Find where the given text appears and provide that cell's center as [X, Y] coordinate. 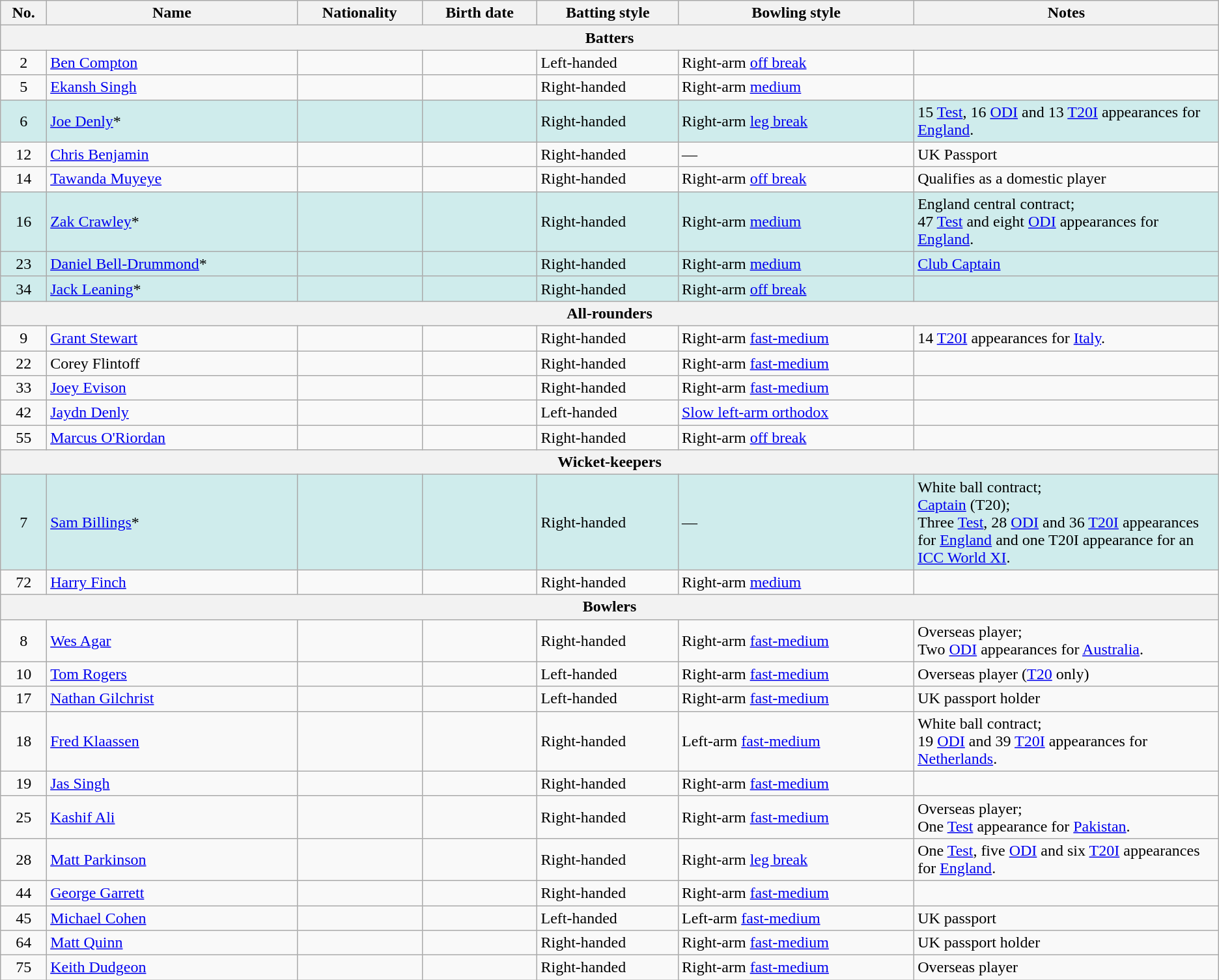
72 [23, 582]
England central contract;47 Test and eight ODI appearances for England. [1067, 221]
75 [23, 968]
Tawanda Muyeye [172, 179]
UK Passport [1067, 154]
No. [23, 13]
Matt Quinn [172, 943]
14 T20I appearances for Italy. [1067, 338]
Michael Cohen [172, 917]
Ben Compton [172, 63]
2 [23, 63]
Qualifies as a domestic player [1067, 179]
15 Test, 16 ODI and 13 T20I appearances for England. [1067, 121]
7 [23, 522]
Batting style [608, 13]
25 [23, 817]
Overseas player [1067, 968]
Zak Crawley* [172, 221]
Jas Singh [172, 783]
44 [23, 893]
34 [23, 288]
Kashif Ali [172, 817]
Jack Leaning* [172, 288]
UK passport [1067, 917]
22 [23, 363]
Club Captain [1067, 264]
18 [23, 741]
White ball contract; 19 ODI and 39 T20I appearances for Netherlands. [1067, 741]
Matt Parkinson [172, 860]
Jaydn Denly [172, 413]
23 [23, 264]
Keith Dudgeon [172, 968]
10 [23, 674]
Name [172, 13]
Sam Billings* [172, 522]
8 [23, 641]
Notes [1067, 13]
White ball contract; Captain (T20); Three Test, 28 ODI and 36 T20I appearances for England and one T20I appearance for an ICC World XI. [1067, 522]
Overseas player (T20 only) [1067, 674]
Bowlers [609, 607]
Joe Denly* [172, 121]
Overseas player; One Test appearance for Pakistan. [1067, 817]
14 [23, 179]
Slow left-arm orthodox [796, 413]
Wes Agar [172, 641]
Daniel Bell-Drummond* [172, 264]
All-rounders [609, 313]
Corey Flintoff [172, 363]
9 [23, 338]
17 [23, 699]
Birth date [479, 13]
Wicket-keepers [609, 462]
42 [23, 413]
6 [23, 121]
Overseas player; Two ODI appearances for Australia. [1067, 641]
Tom Rogers [172, 674]
Marcus O'Riordan [172, 438]
Harry Finch [172, 582]
Nathan Gilchrist [172, 699]
George Garrett [172, 893]
Nationality [359, 13]
28 [23, 860]
55 [23, 438]
Grant Stewart [172, 338]
Chris Benjamin [172, 154]
Bowling style [796, 13]
Joey Evison [172, 388]
Ekansh Singh [172, 87]
64 [23, 943]
33 [23, 388]
16 [23, 221]
5 [23, 87]
One Test, five ODI and six T20I appearances for England. [1067, 860]
12 [23, 154]
45 [23, 917]
Batters [609, 38]
Fred Klaassen [172, 741]
19 [23, 783]
